Capture the cell that displays the provided text and extract its [X, Y] central coordinate. 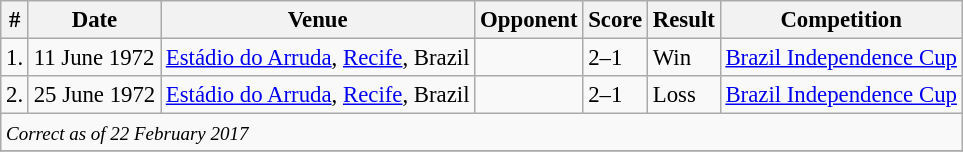
Loss [684, 95]
25 June 1972 [94, 95]
Opponent [529, 20]
1. [15, 58]
2. [15, 95]
Date [94, 20]
Result [684, 20]
Score [616, 20]
11 June 1972 [94, 58]
Competition [841, 20]
Venue [318, 20]
# [15, 20]
Correct as of 22 February 2017 [482, 133]
Win [684, 58]
